Return [X, Y] of the center of cell containing provided text 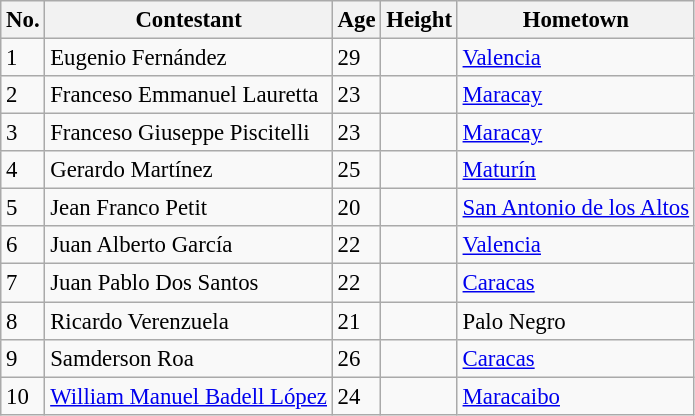
Eugenio Fernández [188, 58]
Gerardo Martínez [188, 170]
7 [23, 283]
20 [356, 208]
Age [356, 20]
10 [23, 396]
Franceso Giuseppe Piscitelli [188, 133]
3 [23, 133]
Jean Franco Petit [188, 208]
5 [23, 208]
Height [419, 20]
Juan Alberto García [188, 245]
8 [23, 321]
21 [356, 321]
Franceso Emmanuel Lauretta [188, 95]
2 [23, 95]
6 [23, 245]
Hometown [576, 20]
Samderson Roa [188, 358]
24 [356, 396]
William Manuel Badell López [188, 396]
Palo Negro [576, 321]
4 [23, 170]
29 [356, 58]
9 [23, 358]
San Antonio de los Altos [576, 208]
Maracaibo [576, 396]
No. [23, 20]
Maturín [576, 170]
Juan Pablo Dos Santos [188, 283]
26 [356, 358]
1 [23, 58]
Ricardo Verenzuela [188, 321]
Contestant [188, 20]
25 [356, 170]
